Provide the (x, y) coordinate of the cell's center where the given text is located.  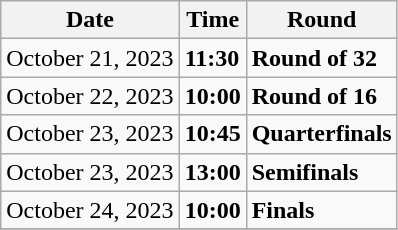
11:30 (212, 58)
Time (212, 20)
Round of 32 (322, 58)
Semifinals (322, 172)
October 24, 2023 (90, 210)
Finals (322, 210)
October 21, 2023 (90, 58)
October 22, 2023 (90, 96)
10:45 (212, 134)
Round (322, 20)
13:00 (212, 172)
Quarterfinals (322, 134)
Date (90, 20)
Round of 16 (322, 96)
